Locate the cell with the specified text and output its (x, y) center coordinate. 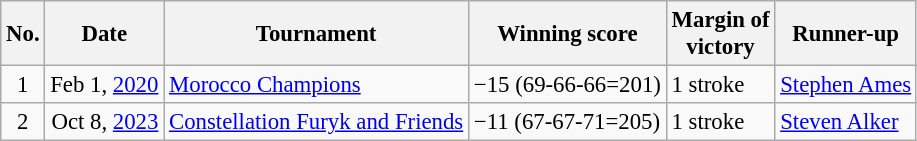
Date (104, 34)
No. (23, 34)
1 (23, 85)
−15 (69-66-66=201) (568, 85)
Runner-up (846, 34)
Tournament (316, 34)
Stephen Ames (846, 85)
Feb 1, 2020 (104, 85)
Margin ofvictory (720, 34)
Morocco Champions (316, 85)
2 (23, 122)
Steven Alker (846, 122)
Constellation Furyk and Friends (316, 122)
Oct 8, 2023 (104, 122)
Winning score (568, 34)
−11 (67-67-71=205) (568, 122)
